Determine the (x, y) coordinate at the center of the cell enclosing the given text.  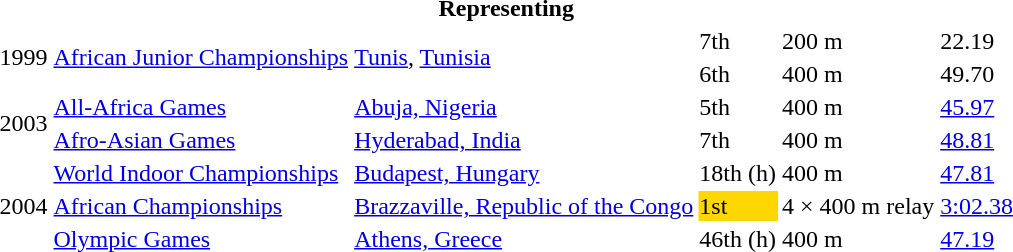
4 × 400 m relay (858, 206)
Hyderabad, India (524, 140)
African Junior Championships (201, 58)
200 m (858, 41)
All-Africa Games (201, 107)
African Championships (201, 206)
5th (738, 107)
18th (h) (738, 173)
Abuja, Nigeria (524, 107)
Brazzaville, Republic of the Congo (524, 206)
World Indoor Championships (201, 173)
6th (738, 74)
1st (738, 206)
Tunis, Tunisia (524, 58)
Afro-Asian Games (201, 140)
Budapest, Hungary (524, 173)
